For the text-containing cell, return its midpoint in (x, y) coordinate format. 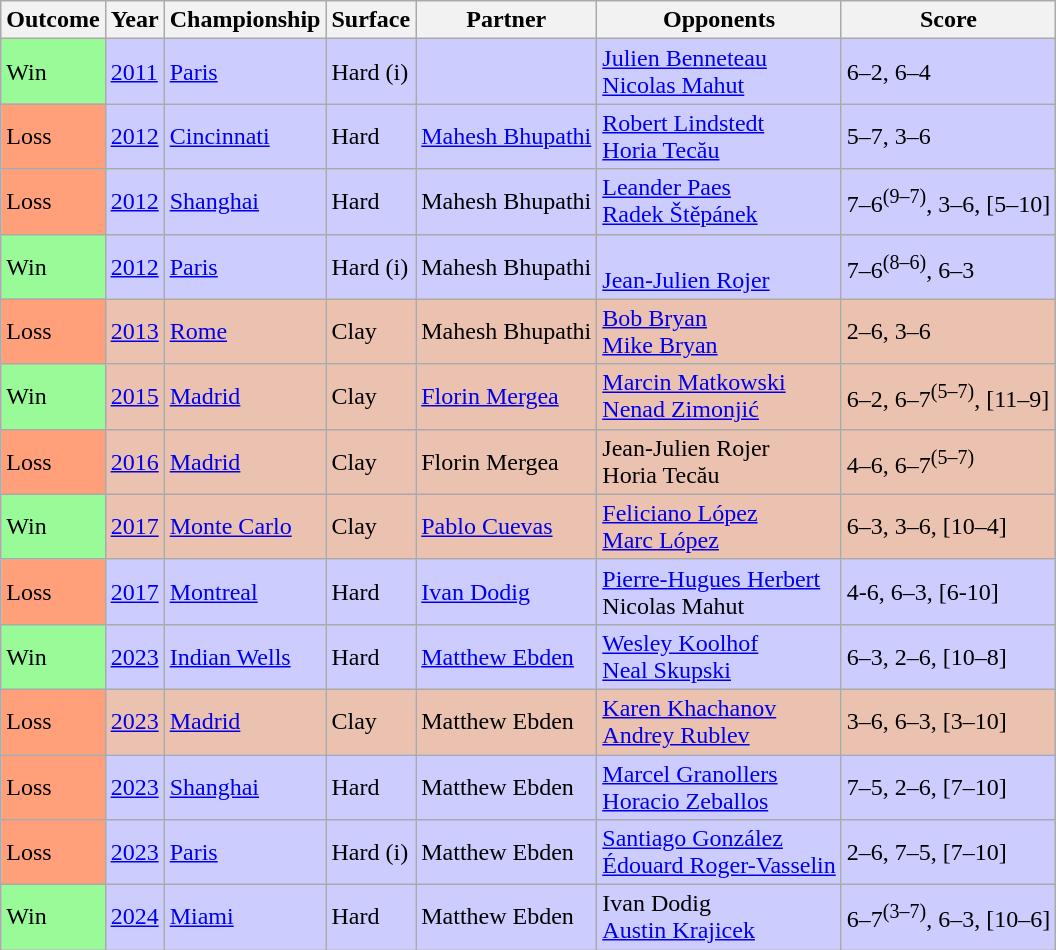
Marcin Matkowski Nenad Zimonjić (720, 396)
7–6(9–7), 3–6, [5–10] (948, 202)
6–2, 6–7(5–7), [11–9] (948, 396)
2015 (134, 396)
2011 (134, 72)
Opponents (720, 20)
Marcel Granollers Horacio Zeballos (720, 786)
2016 (134, 462)
Feliciano López Marc López (720, 526)
Robert Lindstedt Horia Tecău (720, 136)
2–6, 7–5, [7–10] (948, 852)
Year (134, 20)
Championship (245, 20)
Santiago González Édouard Roger-Vasselin (720, 852)
2024 (134, 918)
Julien Benneteau Nicolas Mahut (720, 72)
5–7, 3–6 (948, 136)
Monte Carlo (245, 526)
Partner (506, 20)
Pierre-Hugues Herbert Nicolas Mahut (720, 592)
6–2, 6–4 (948, 72)
7–5, 2–6, [7–10] (948, 786)
Montreal (245, 592)
6–3, 3–6, [10–4] (948, 526)
2–6, 3–6 (948, 332)
Cincinnati (245, 136)
Bob Bryan Mike Bryan (720, 332)
Surface (371, 20)
Indian Wells (245, 656)
4-6, 6–3, [6-10] (948, 592)
Rome (245, 332)
Leander Paes Radek Štěpánek (720, 202)
7–6(8–6), 6–3 (948, 266)
6–3, 2–6, [10–8] (948, 656)
Jean-Julien Rojer Horia Tecău (720, 462)
Jean-Julien Rojer (720, 266)
Score (948, 20)
Wesley Koolhof Neal Skupski (720, 656)
3–6, 6–3, [3–10] (948, 722)
4–6, 6–7(5–7) (948, 462)
Karen Khachanov Andrey Rublev (720, 722)
6–7(3–7), 6–3, [10–6] (948, 918)
2013 (134, 332)
Ivan Dodig Austin Krajicek (720, 918)
Pablo Cuevas (506, 526)
Outcome (53, 20)
Ivan Dodig (506, 592)
Miami (245, 918)
